Output the [X, Y] coordinate of the center of the cell containing the given text.  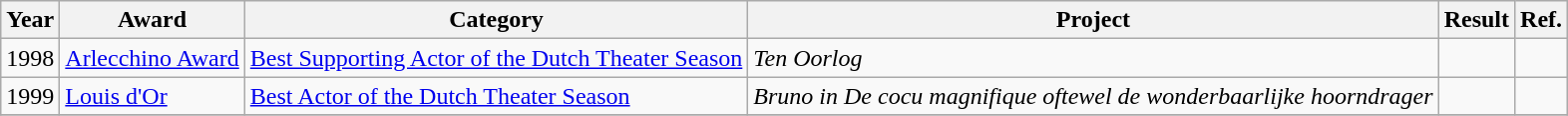
Arlecchino Award [152, 58]
Best Actor of the Dutch Theater Season [497, 96]
Louis d'Or [152, 96]
Category [497, 20]
Award [152, 20]
Bruno in De cocu magnifique oftewel de wonderbaarlijke hoorndrager [1093, 96]
Project [1093, 20]
Result [1476, 20]
Best Supporting Actor of the Dutch Theater Season [497, 58]
Ref. [1542, 20]
1998 [30, 58]
1999 [30, 96]
Year [30, 20]
Ten Oorlog [1093, 58]
